Detect which cell encompasses the target text, then output its (X, Y) center coordinate. 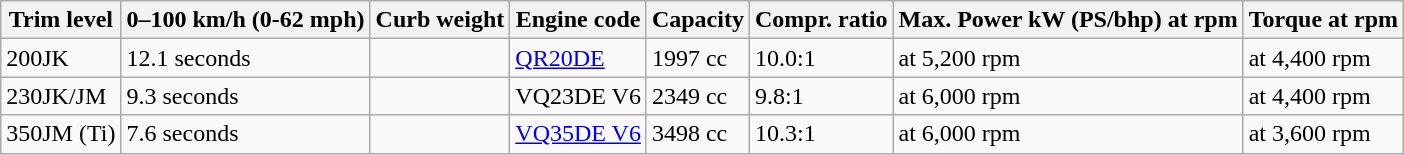
Torque at rpm (1323, 20)
at 5,200 rpm (1068, 58)
Compr. ratio (821, 20)
VQ23DE V6 (578, 96)
Max. Power kW (PS/bhp) at rpm (1068, 20)
350JM (Ti) (61, 134)
0–100 km/h (0-62 mph) (246, 20)
Capacity (698, 20)
VQ35DE V6 (578, 134)
9.8:1 (821, 96)
12.1 seconds (246, 58)
Curb weight (440, 20)
10.3:1 (821, 134)
9.3 seconds (246, 96)
2349 cc (698, 96)
7.6 seconds (246, 134)
at 3,600 rpm (1323, 134)
QR20DE (578, 58)
230JK/JM (61, 96)
10.0:1 (821, 58)
Trim level (61, 20)
1997 cc (698, 58)
3498 cc (698, 134)
Engine code (578, 20)
200JK (61, 58)
